Return the [X, Y] coordinate for the center point of the cell that contains the specified text.  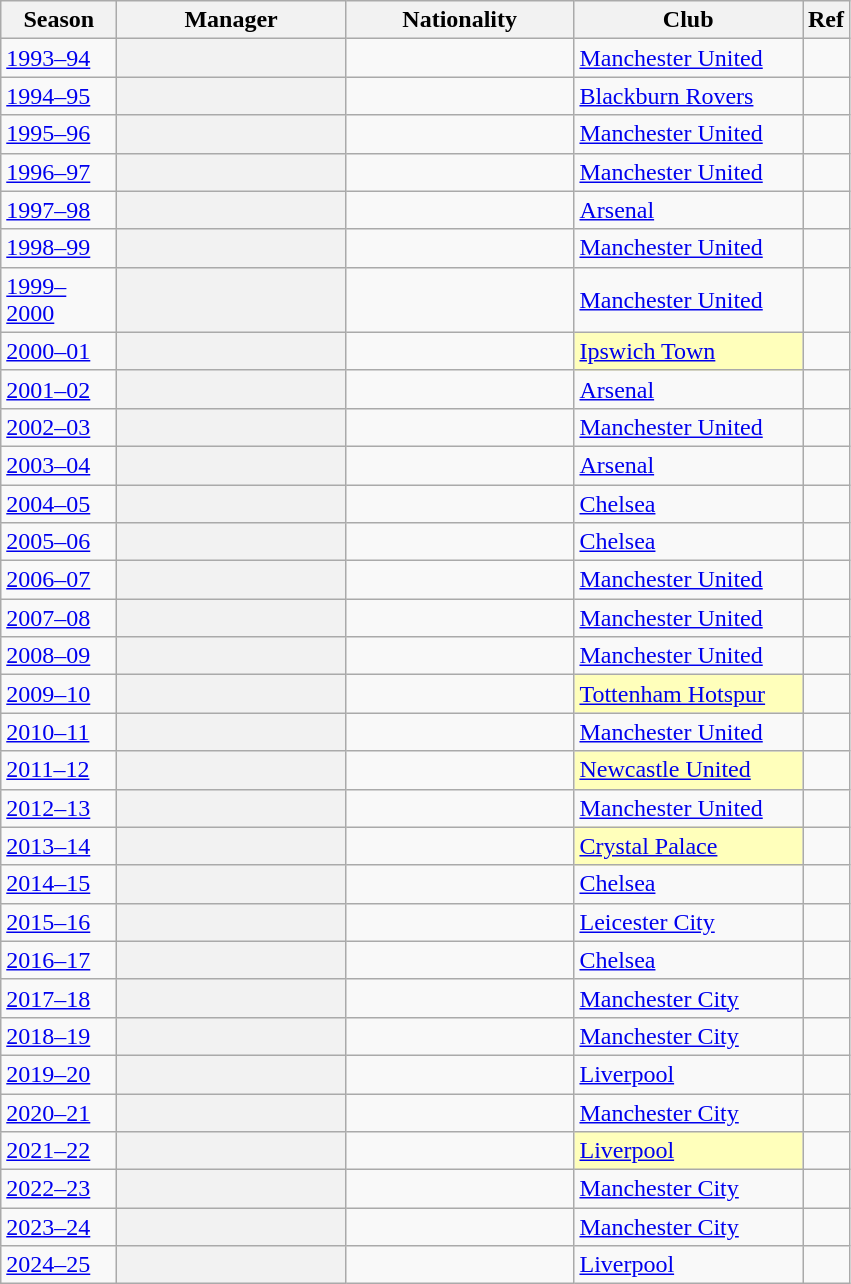
1993–94 [59, 58]
2023–24 [59, 1227]
1995–96 [59, 134]
1999–2000 [59, 300]
Manager [232, 20]
2011–12 [59, 770]
2009–10 [59, 694]
2004–05 [59, 503]
2002–03 [59, 427]
2022–23 [59, 1189]
2016–17 [59, 960]
2007–08 [59, 618]
2018–19 [59, 1036]
2008–09 [59, 656]
2013–14 [59, 846]
Blackburn Rovers [688, 96]
Ref [826, 20]
2006–07 [59, 580]
Crystal Palace [688, 846]
2015–16 [59, 922]
2020–21 [59, 1113]
2021–22 [59, 1151]
2000–01 [59, 351]
2010–11 [59, 732]
Tottenham Hotspur [688, 694]
2005–06 [59, 542]
2017–18 [59, 998]
2001–02 [59, 389]
Nationality [460, 20]
1997–98 [59, 210]
2003–04 [59, 465]
Leicester City [688, 922]
Newcastle United [688, 770]
2024–25 [59, 1265]
2019–20 [59, 1074]
Ipswich Town [688, 351]
2014–15 [59, 884]
1998–99 [59, 248]
Season [59, 20]
1994–95 [59, 96]
1996–97 [59, 172]
2012–13 [59, 808]
Club [688, 20]
